Detect which cell encompasses the target text, then output its [x, y] center coordinate. 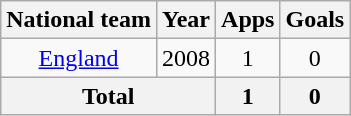
Goals [315, 20]
Total [108, 96]
England [79, 58]
Year [186, 20]
National team [79, 20]
Apps [248, 20]
2008 [186, 58]
